Identify which cell holds the provided text, then report its (X, Y) central coordinate. 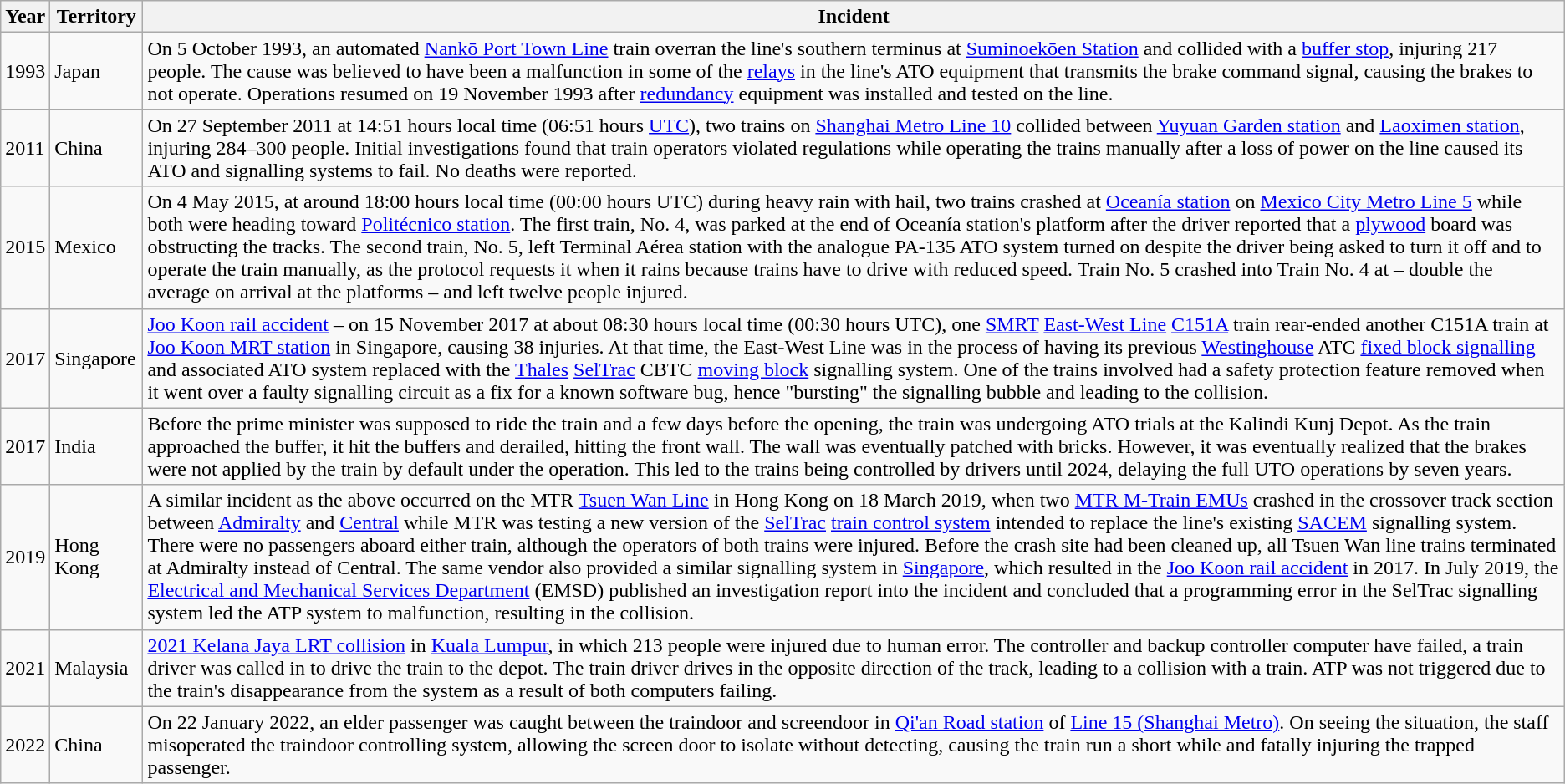
Incident (854, 17)
Malaysia (97, 668)
2021 (25, 668)
1993 (25, 71)
Hong Kong (97, 557)
Japan (97, 71)
Singapore (97, 358)
2015 (25, 247)
2022 (25, 745)
Mexico (97, 247)
2011 (25, 148)
Year (25, 17)
Territory (97, 17)
India (97, 446)
2019 (25, 557)
